Detect which cell encompasses the target text, then output its [x, y] center coordinate. 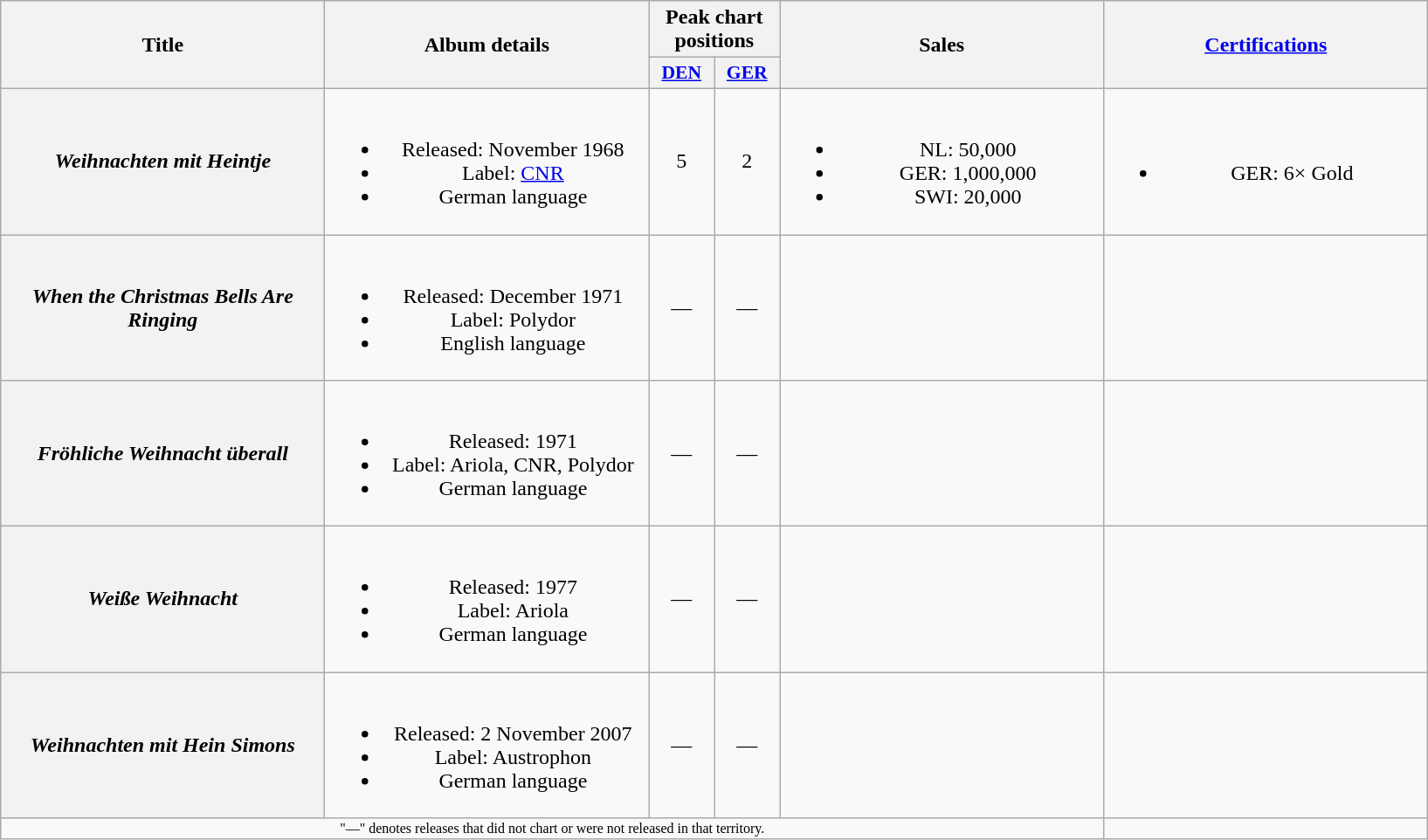
Released: November 1968Label: CNRGerman language [487, 161]
Released: December 1971Label: PolydorEnglish language [487, 307]
GER: 6× Gold [1266, 161]
"—" denotes releases that did not chart or were not released in that territory. [552, 829]
Album details [487, 45]
Peak chart positions [714, 30]
Released: 1971Label: Ariola, CNR, PolydorGerman language [487, 454]
Weihnachten mit Hein Simons [162, 746]
Released: 2 November 2007Label: AustrophonGerman language [487, 746]
Title [162, 45]
Sales [942, 45]
DEN [681, 73]
Released: 1977Label: AriolaGerman language [487, 599]
Weihnachten mit Heintje [162, 161]
Fröhliche Weihnacht überall [162, 454]
Certifications [1266, 45]
Weiße Weihnacht [162, 599]
When the Christmas Bells Are Ringing [162, 307]
GER [748, 73]
5 [681, 161]
NL: 50,000GER: 1,000,000SWI: 20,000 [942, 161]
2 [748, 161]
